Output the [x, y] coordinate of the center of the cell containing the given text.  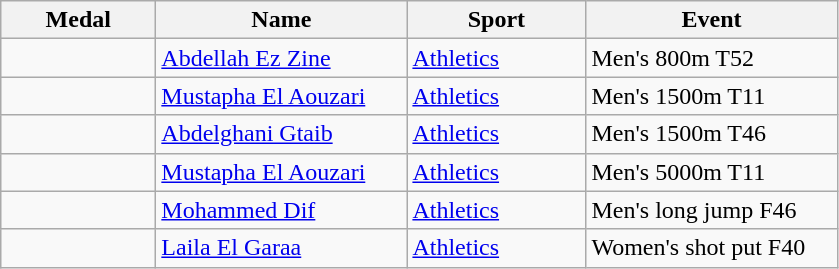
Laila El Garaa [282, 248]
Name [282, 20]
Women's shot put F40 [712, 248]
Men's long jump F46 [712, 210]
Men's 1500m T46 [712, 134]
Mohammed Dif [282, 210]
Abdellah Ez Zine [282, 58]
Sport [496, 20]
Men's 800m T52 [712, 58]
Men's 5000m T11 [712, 172]
Event [712, 20]
Abdelghani Gtaib [282, 134]
Men's 1500m T11 [712, 96]
Medal [78, 20]
